Return [X, Y] of the center of cell containing provided text 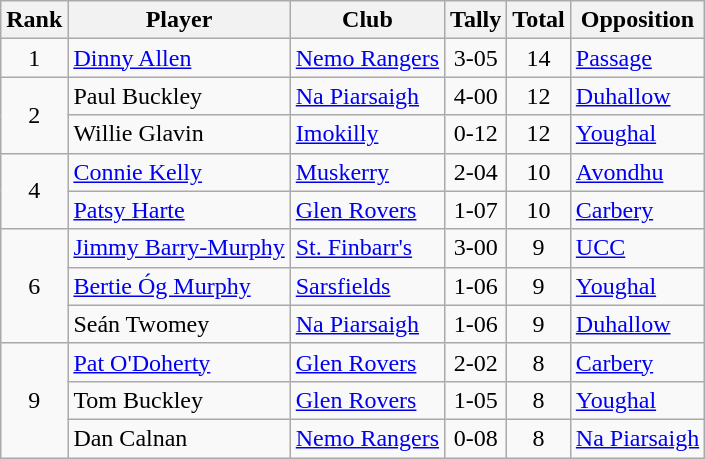
6 [34, 286]
Muskerry [367, 172]
1-05 [476, 400]
Player [179, 20]
Opposition [637, 20]
Avondhu [637, 172]
Jimmy Barry-Murphy [179, 248]
Dinny Allen [179, 58]
Total [539, 20]
Connie Kelly [179, 172]
Patsy Harte [179, 210]
2 [34, 115]
0-08 [476, 438]
Club [367, 20]
2-04 [476, 172]
3-05 [476, 58]
UCC [637, 248]
St. Finbarr's [367, 248]
0-12 [476, 134]
Seán Twomey [179, 324]
Willie Glavin [179, 134]
3-00 [476, 248]
Tally [476, 20]
1 [34, 58]
Rank [34, 20]
Passage [637, 58]
Bertie Óg Murphy [179, 286]
Paul Buckley [179, 96]
Pat O'Doherty [179, 362]
2-02 [476, 362]
Imokilly [367, 134]
Tom Buckley [179, 400]
14 [539, 58]
4 [34, 191]
1-07 [476, 210]
Dan Calnan [179, 438]
4-00 [476, 96]
Sarsfields [367, 286]
